Pinpoint the cell where the given text exists, returning its [x, y] midpoint coordinate. 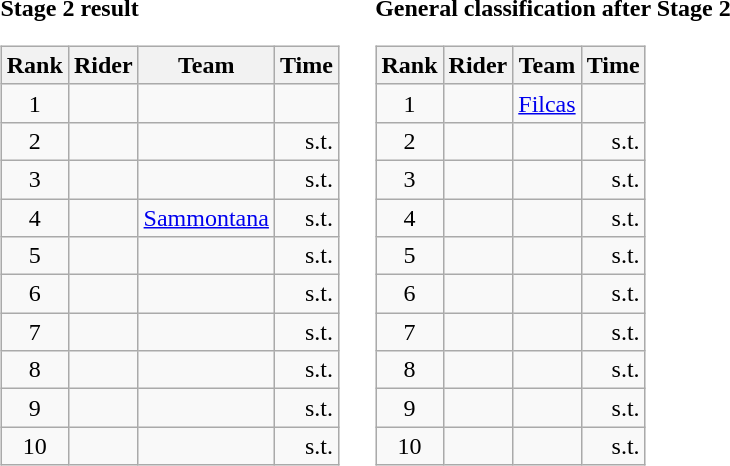
Sammontana [206, 217]
Filcas [547, 103]
